Pinpoint the cell where the given text exists, returning its (X, Y) midpoint coordinate. 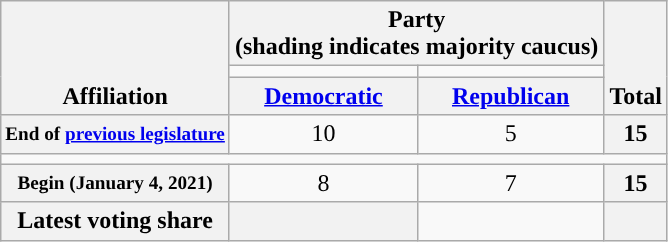
8 (323, 183)
Republican (511, 96)
Democratic (323, 96)
Latest voting share (116, 221)
Party(shading indicates majority caucus) (416, 34)
10 (323, 134)
End of previous legislature (116, 134)
Affiliation (116, 58)
5 (511, 134)
7 (511, 183)
Total (636, 58)
Begin (January 4, 2021) (116, 183)
